Output the [x, y] coordinate of the center of the cell containing the given text.  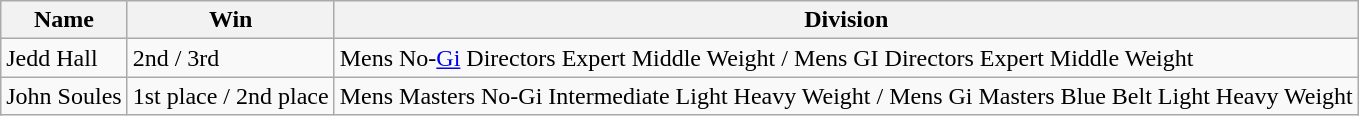
1st place / 2nd place [230, 96]
Division [846, 20]
John Soules [64, 96]
Jedd Hall [64, 58]
Name [64, 20]
2nd / 3rd [230, 58]
Win [230, 20]
Mens No-Gi Directors Expert Middle Weight / Mens GI Directors Expert Middle Weight [846, 58]
Mens Masters No-Gi Intermediate Light Heavy Weight / Mens Gi Masters Blue Belt Light Heavy Weight [846, 96]
